Scan for the cell matching the given text and deliver its (x, y) coordinate at center. 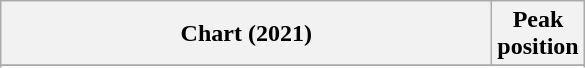
Peakposition (538, 34)
Chart (2021) (246, 34)
